Determine the (x, y) coordinate at the center of the cell enclosing the given text.  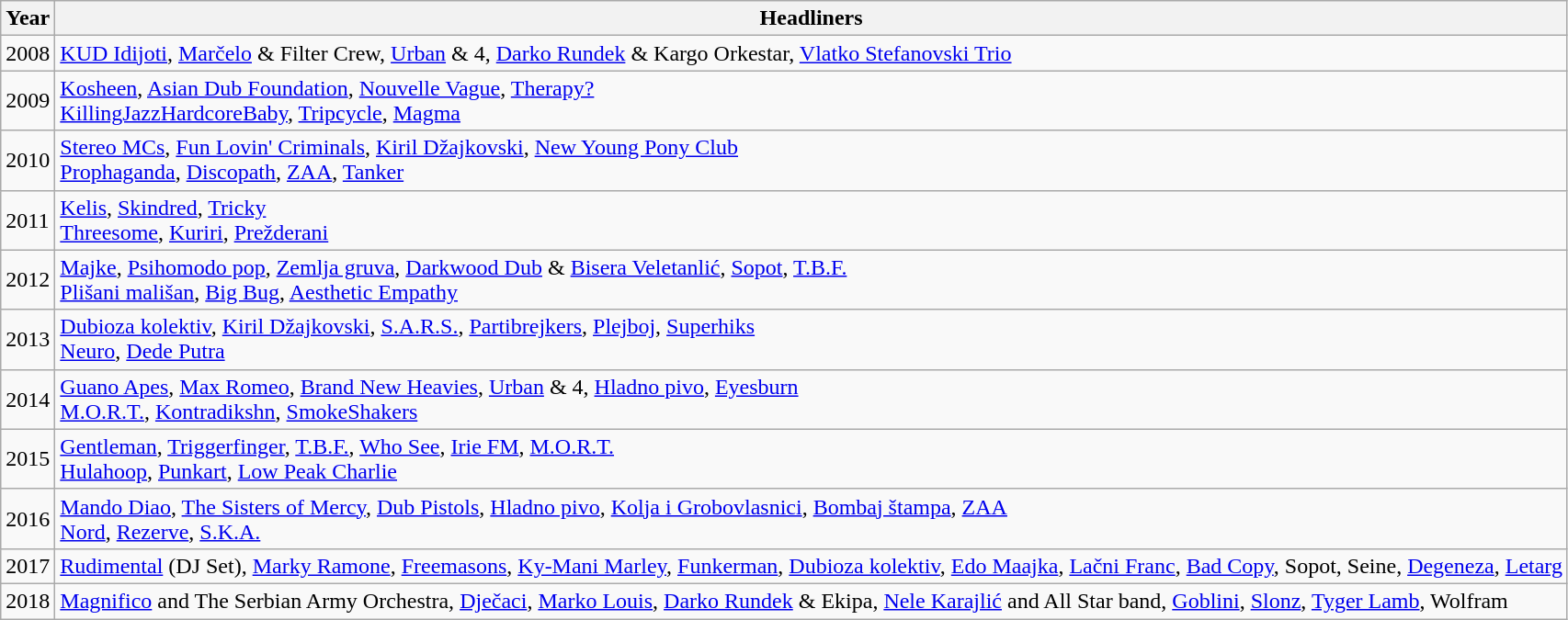
2015 (28, 459)
Guano Apes, Max Romeo, Brand New Heavies, Urban & 4, Hladno pivo, EyesburnM.O.R.T., Kontradikshn, SmokeShakers (812, 399)
2011 (28, 220)
Headliners (812, 18)
2014 (28, 399)
Kelis, Skindred, TrickyThreesome, Kuriri, Prežderani (812, 220)
Mando Diao, The Sisters of Mercy, Dub Pistols, Hladno pivo, Kolja i Grobovlasnici, Bombaj štampa, ZAANord, Rezerve, S.K.A. (812, 518)
Gentleman, Triggerfinger, T.B.F., Who See, Irie FM, M.O.R.T.Hulahoop, Punkart, Low Peak Charlie (812, 459)
Year (28, 18)
2010 (28, 160)
2009 (28, 101)
2016 (28, 518)
2008 (28, 53)
Stereo MCs, Fun Lovin' Criminals, Kiril Džajkovski, New Young Pony ClubProphaganda, Discopath, ZAA, Tanker (812, 160)
2017 (28, 566)
2018 (28, 601)
2012 (28, 279)
KUD Idijoti, Marčelo & Filter Crew, Urban & 4, Darko Rundek & Kargo Orkestar, Vlatko Stefanovski Trio (812, 53)
Dubioza kolektiv, Kiril Džajkovski, S.A.R.S., Partibrejkers, Plejboj, SuperhiksNeuro, Dede Putra (812, 340)
Kosheen, Asian Dub Foundation, Nouvelle Vague, Therapy?KillingJazzHardcoreBaby, Tripcycle, Magma (812, 101)
Majke, Psihomodo pop, Zemlja gruva, Darkwood Dub & Bisera Veletanlić, Sopot, T.B.F.Plišani mališan, Big Bug, Aesthetic Empathy (812, 279)
2013 (28, 340)
